For the text-containing cell, return its midpoint in [x, y] coordinate format. 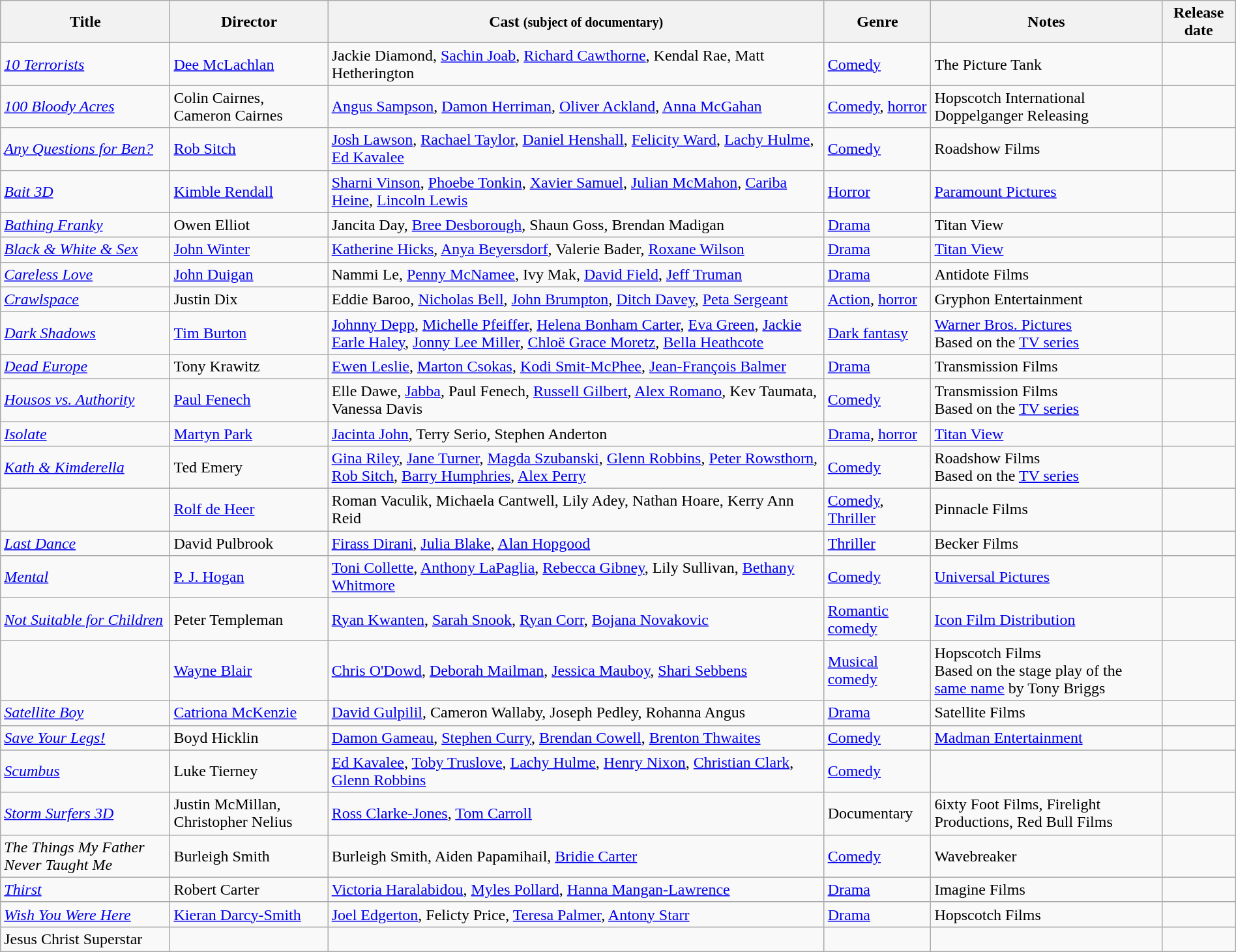
Roadshow Films [1046, 149]
Antidote Films [1046, 274]
Thriller [877, 543]
Martyn Park [249, 433]
Wayne Blair [249, 671]
Careless Love [85, 274]
Satellite Boy [85, 713]
Gryphon Entertainment [1046, 299]
Catriona McKenzie [249, 713]
Madman Entertainment [1046, 738]
Mental [85, 577]
Dee McLachlan [249, 64]
Last Dance [85, 543]
The Things My Father Never Taught Me [85, 856]
Gina Riley, Jane Turner, Magda Szubanski, Glenn Robbins, Peter Rowsthorn, Rob Sitch, Barry Humphries, Alex Perry [576, 468]
Transmission FilmsBased on the TV series [1046, 400]
Wish You Were Here [85, 914]
Not Suitable for Children [85, 619]
Bait 3D [85, 192]
Kieran Darcy-Smith [249, 914]
Ed Kavalee, Toby Truslove, Lachy Hulme, Henry Nixon, Christian Clark, Glenn Robbins [576, 772]
Elle Dawe, Jabba, Paul Fenech, Russell Gilbert, Alex Romano, Kev Taumata, Vanessa Davis [576, 400]
Boyd Hicklin [249, 738]
Paul Fenech [249, 400]
Robert Carter [249, 889]
Comedy, Thriller [877, 510]
Wavebreaker [1046, 856]
Thirst [85, 889]
Dead Europe [85, 366]
Kimble Rendall [249, 192]
Hopscotch Films [1046, 914]
Save Your Legs! [85, 738]
Director [249, 22]
Comedy, horror [877, 107]
Luke Tierney [249, 772]
Hopscotch InternationalDoppelganger Releasing [1046, 107]
Jackie Diamond, Sachin Joab, Richard Cawthorne, Kendal Rae, Matt Hetherington [576, 64]
Chris O'Dowd, Deborah Mailman, Jessica Mauboy, Shari Sebbens [576, 671]
Roman Vaculik, Michaela Cantwell, Lily Adey, Nathan Hoare, Kerry Ann Reid [576, 510]
Crawlspace [85, 299]
Burleigh Smith [249, 856]
Firass Dirani, Julia Blake, Alan Hopgood [576, 543]
Eddie Baroo, Nicholas Bell, John Brumpton, Ditch Davey, Peta Sergeant [576, 299]
Ewen Leslie, Marton Csokas, Kodi Smit-McPhee, Jean-François Balmer [576, 366]
Justin McMillan, Christopher Nelius [249, 813]
Colin Cairnes, Cameron Cairnes [249, 107]
Genre [877, 22]
P. J. Hogan [249, 577]
Jacinta John, Terry Serio, Stephen Anderton [576, 433]
Paramount Pictures [1046, 192]
Black & White & Sex [85, 250]
Ryan Kwanten, Sarah Snook, Ryan Corr, Bojana Novakovic [576, 619]
Hopscotch FilmsBased on the stage play of the same name by Tony Briggs [1046, 671]
Title [85, 22]
Tony Krawitz [249, 366]
Justin Dix [249, 299]
Johnny Depp, Michelle Pfeiffer, Helena Bonham Carter, Eva Green, Jackie Earle Haley, Jonny Lee Miller, Chloë Grace Moretz, Bella Heathcote [576, 332]
Becker Films [1046, 543]
Owen Elliot [249, 225]
Roadshow FilmsBased on the TV series [1046, 468]
Peter Templeman [249, 619]
Ross Clarke-Jones, Tom Carroll [576, 813]
David Pulbrook [249, 543]
Sharni Vinson, Phoebe Tonkin, Xavier Samuel, Julian McMahon, Cariba Heine, Lincoln Lewis [576, 192]
Victoria Haralabidou, Myles Pollard, Hanna Mangan-Lawrence [576, 889]
John Duigan [249, 274]
Dark Shadows [85, 332]
Notes [1046, 22]
Scumbus [85, 772]
Documentary [877, 813]
Tim Burton [249, 332]
Housos vs. Authority [85, 400]
Any Questions for Ben? [85, 149]
6ixty Foot Films, Firelight Productions, Red Bull Films [1046, 813]
Storm Surfers 3D [85, 813]
Ted Emery [249, 468]
Drama, horror [877, 433]
Transmission Films [1046, 366]
The Picture Tank [1046, 64]
Romantic comedy [877, 619]
Rolf de Heer [249, 510]
Nammi Le, Penny McNamee, Ivy Mak, David Field, Jeff Truman [576, 274]
Toni Collette, Anthony LaPaglia, Rebecca Gibney, Lily Sullivan, Bethany Whitmore [576, 577]
David Gulpilil, Cameron Wallaby, Joseph Pedley, Rohanna Angus [576, 713]
Imagine Films [1046, 889]
Cast (subject of documentary) [576, 22]
Jancita Day, Bree Desborough, Shaun Goss, Brendan Madigan [576, 225]
Jesus Christ Superstar [85, 939]
Katherine Hicks, Anya Beyersdorf, Valerie Bader, Roxane Wilson [576, 250]
Kath & Kimderella [85, 468]
John Winter [249, 250]
Satellite Films [1046, 713]
Joel Edgerton, Felicty Price, Teresa Palmer, Antony Starr [576, 914]
10 Terrorists [85, 64]
Angus Sampson, Damon Herriman, Oliver Ackland, Anna McGahan [576, 107]
Pinnacle Films [1046, 510]
Josh Lawson, Rachael Taylor, Daniel Henshall, Felicity Ward, Lachy Hulme, Ed Kavalee [576, 149]
Action, horror [877, 299]
Burleigh Smith, Aiden Papamihail, Bridie Carter [576, 856]
Horror [877, 192]
Damon Gameau, Stephen Curry, Brendan Cowell, Brenton Thwaites [576, 738]
Icon Film Distribution [1046, 619]
Bathing Franky [85, 225]
Universal Pictures [1046, 577]
Release date [1198, 22]
Isolate [85, 433]
Musical comedy [877, 671]
Rob Sitch [249, 149]
100 Bloody Acres [85, 107]
Warner Bros. PicturesBased on the TV series [1046, 332]
Dark fantasy [877, 332]
